Pinpoint the cell where the given text exists, returning its [x, y] midpoint coordinate. 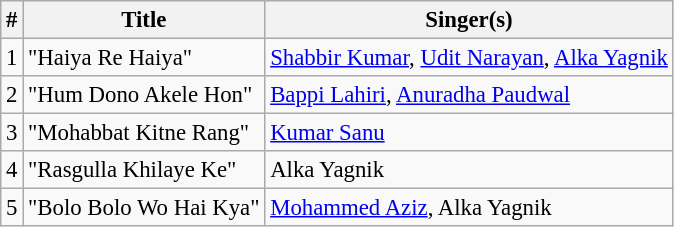
4 [12, 170]
Shabbir Kumar, Udit Narayan, Alka Yagnik [469, 58]
1 [12, 58]
5 [12, 208]
Singer(s) [469, 20]
"Haiya Re Haiya" [144, 58]
"Hum Dono Akele Hon" [144, 95]
"Rasgulla Khilaye Ke" [144, 170]
"Bolo Bolo Wo Hai Kya" [144, 208]
"Mohabbat Kitne Rang" [144, 133]
Bappi Lahiri, Anuradha Paudwal [469, 95]
Alka Yagnik [469, 170]
Kumar Sanu [469, 133]
Mohammed Aziz, Alka Yagnik [469, 208]
Title [144, 20]
3 [12, 133]
2 [12, 95]
# [12, 20]
